Pinpoint the cell where the given text exists, returning its [x, y] midpoint coordinate. 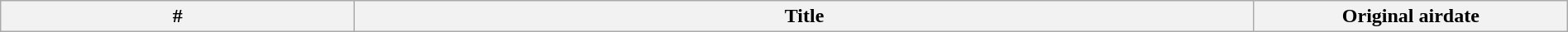
Title [805, 16]
# [178, 16]
Original airdate [1411, 16]
